Detect which cell encompasses the target text, then output its [X, Y] center coordinate. 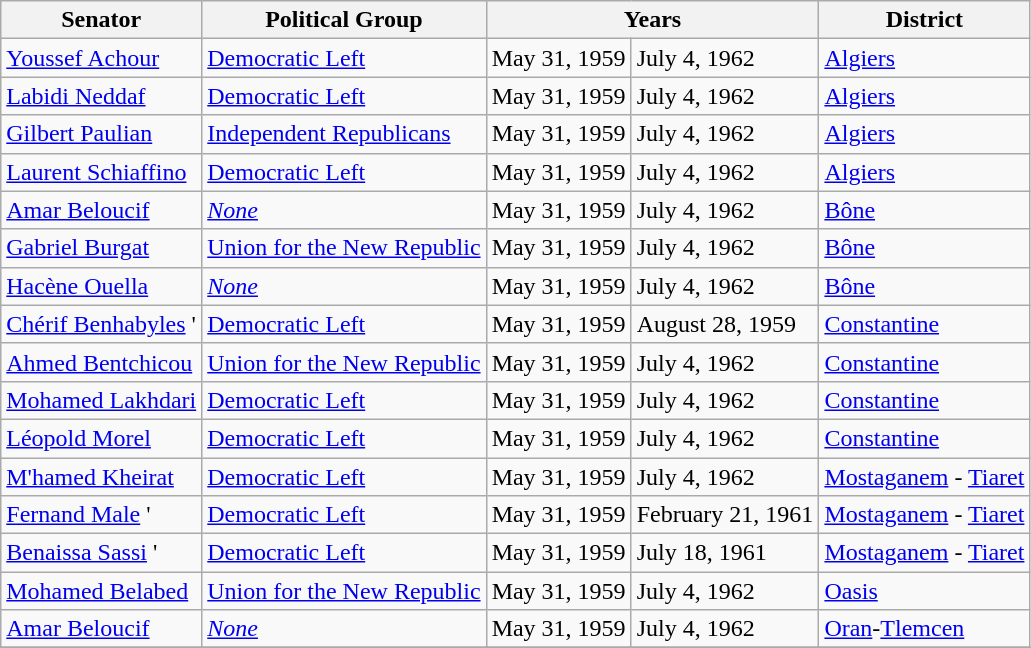
Fernand Male ' [102, 515]
Léopold Morel [102, 438]
Ahmed Bentchicou [102, 362]
M'hamed Kheirat [102, 477]
July 18, 1961 [725, 553]
Political Group [344, 20]
District [924, 20]
Hacène Ouella [102, 286]
Youssef Achour [102, 58]
Benaissa Sassi ' [102, 553]
Laurent Schiaffino [102, 172]
Senator [102, 20]
Gilbert Paulian [102, 134]
Mohamed Belabed [102, 591]
Mohamed Lakhdari [102, 400]
Oran-Tlemcen [924, 629]
Independent Republicans [344, 134]
Years [652, 20]
February 21, 1961 [725, 515]
August 28, 1959 [725, 324]
Labidi Neddaf [102, 96]
Chérif Benhabyles ' [102, 324]
Gabriel Burgat [102, 248]
Oasis [924, 591]
